Provide the [X, Y] coordinate of the cell's center where the given text is located.  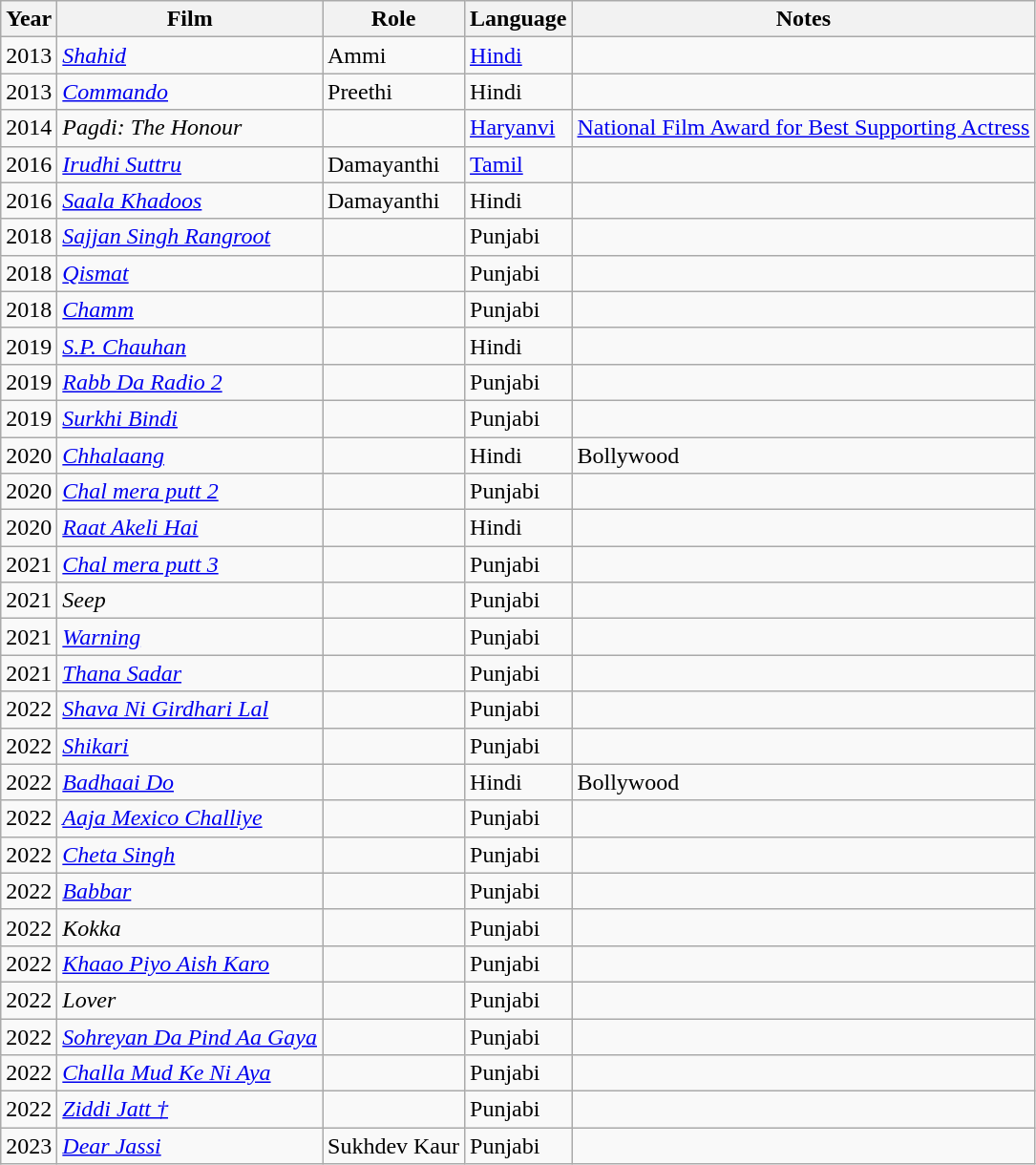
Notes [804, 19]
Chal mera putt 3 [190, 564]
Chamm [190, 309]
Film [190, 19]
Lover [190, 1000]
National Film Award for Best Supporting Actress [804, 128]
Pagdi: The Honour [190, 128]
Raat Akeli Hai [190, 528]
Rabb Da Radio 2 [190, 382]
Aaja Mexico Challiye [190, 818]
Babbar [190, 891]
Preethi [393, 92]
Language [518, 19]
Saala Khadoos [190, 201]
Dear Jassi [190, 1146]
Surkhi Bindi [190, 418]
Ammi [393, 55]
Shava Ni Girdhari Lal [190, 710]
Chhalaang [190, 455]
S.P. Chauhan [190, 346]
2014 [29, 128]
Kokka [190, 927]
Shahid [190, 55]
Cheta Singh [190, 855]
Badhaai Do [190, 782]
Qismat [190, 273]
Tamil [518, 164]
Sukhdev Kaur [393, 1146]
2023 [29, 1146]
Ziddi Jatt † [190, 1110]
Irudhi Suttru [190, 164]
Thana Sadar [190, 673]
Seep [190, 601]
Warning [190, 637]
Shikari [190, 746]
Chal mera putt 2 [190, 492]
Challa Mud Ke Ni Aya [190, 1073]
Sohreyan Da Pind Aa Gaya [190, 1036]
Khaao Piyo Aish Karo [190, 964]
Year [29, 19]
Commando [190, 92]
Haryanvi [518, 128]
Sajjan Singh Rangroot [190, 237]
Role [393, 19]
